Extract the [X, Y] coordinate from the center of the cell holding the provided text.  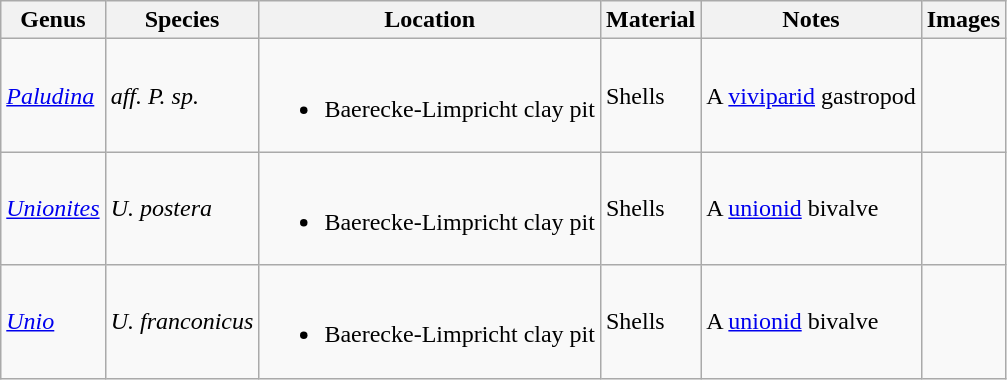
Material [650, 20]
Notes [811, 20]
U. postera [182, 208]
Species [182, 20]
Unionites [53, 208]
Images [963, 20]
Unio [53, 322]
Paludina [53, 96]
Location [430, 20]
Genus [53, 20]
U. franconicus [182, 322]
A viviparid gastropod [811, 96]
aff. P. sp. [182, 96]
